Find where the given text appears and provide that cell's center as [X, Y] coordinate. 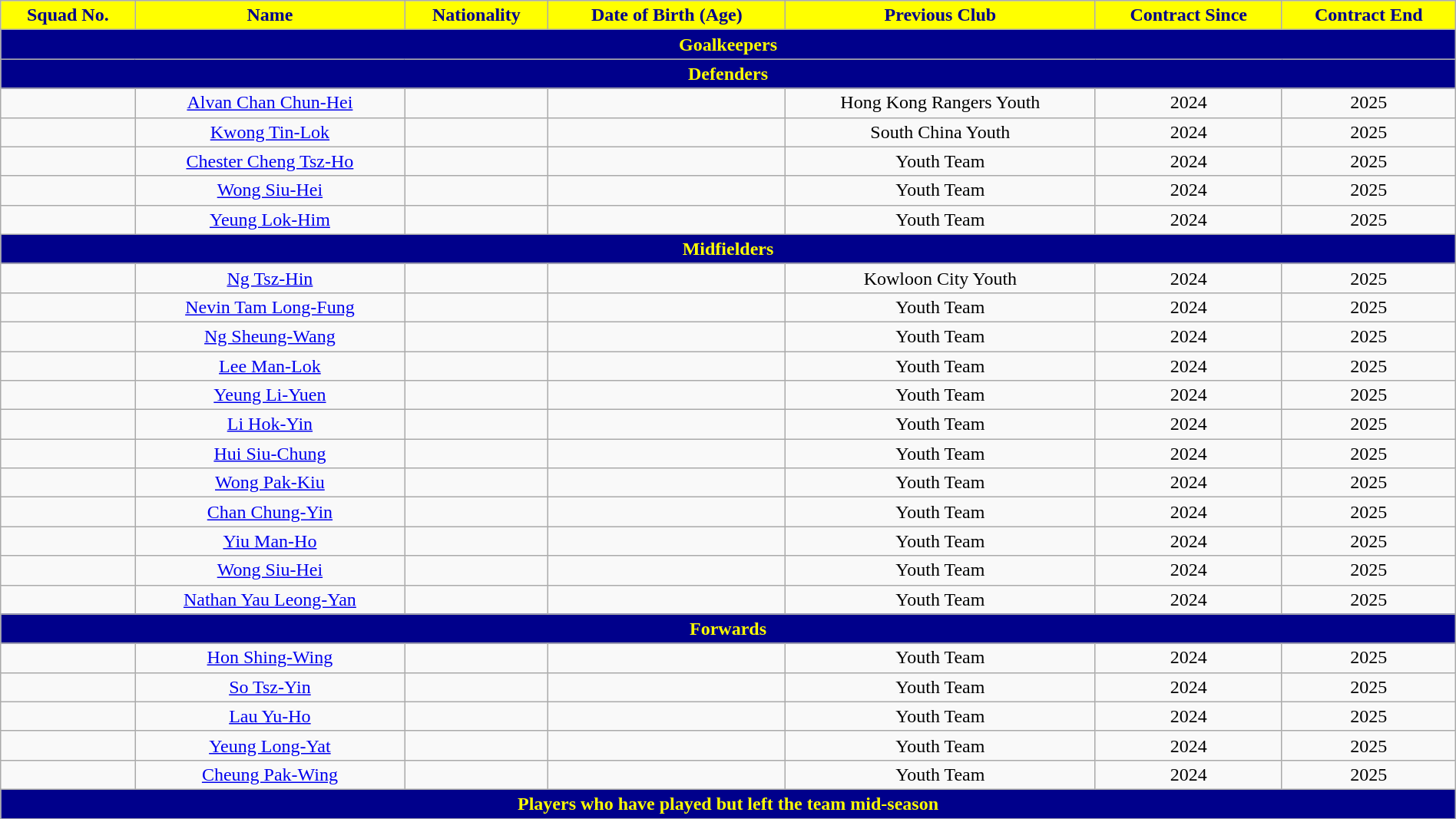
Lau Yu-Ho [270, 716]
Defenders [728, 74]
Chan Chung-Yin [270, 512]
Hon Shing-Wing [270, 658]
Nevin Tam Long-Fung [270, 307]
Contract Since [1189, 15]
Midfielders [728, 249]
Goalkeepers [728, 45]
So Tsz-Yin [270, 687]
Alvan Chan Chun-Hei [270, 103]
Date of Birth (Age) [667, 15]
Players who have played but left the team mid-season [728, 804]
Yeung Long-Yat [270, 745]
Wong Pak-Kiu [270, 483]
Name [270, 15]
Ng Sheung-Wang [270, 336]
Yeung Li-Yuen [270, 395]
Previous Club [940, 15]
Cheung Pak-Wing [270, 774]
South China Youth [940, 132]
Squad No. [68, 15]
Forwards [728, 629]
Lee Man-Lok [270, 366]
Contract End [1368, 15]
Nationality [476, 15]
Kwong Tin-Lok [270, 132]
Chester Cheng Tsz-Ho [270, 161]
Kowloon City Youth [940, 278]
Hong Kong Rangers Youth [940, 103]
Yeung Lok-Him [270, 220]
Nathan Yau Leong-Yan [270, 599]
Ng Tsz-Hin [270, 278]
Li Hok-Yin [270, 424]
Yiu Man-Ho [270, 541]
Hui Siu-Chung [270, 454]
